Extract the (X, Y) coordinate from the center of the cell holding the provided text.  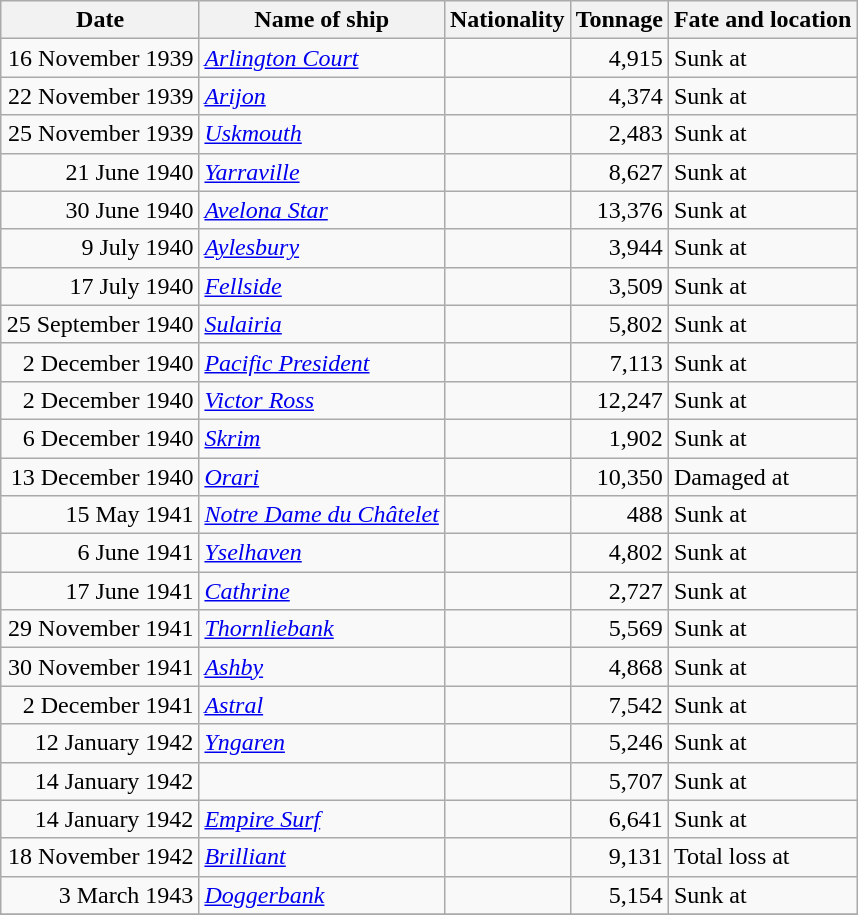
Date (100, 20)
Yselhaven (322, 553)
5,246 (619, 743)
Nationality (507, 20)
5,802 (619, 324)
Yngaren (322, 743)
5,154 (619, 895)
17 June 1941 (100, 591)
Arijon (322, 96)
Arlington Court (322, 58)
3,509 (619, 286)
Orari (322, 477)
7,113 (619, 362)
Notre Dame du Châtelet (322, 515)
8,627 (619, 172)
2,483 (619, 134)
Sulairia (322, 324)
Skrim (322, 438)
488 (619, 515)
2 December 1941 (100, 705)
Thornliebank (322, 629)
25 November 1939 (100, 134)
Uskmouth (322, 134)
Yarraville (322, 172)
13 December 1940 (100, 477)
Victor Ross (322, 400)
Empire Surf (322, 819)
Damaged at (762, 477)
12 January 1942 (100, 743)
1,902 (619, 438)
12,247 (619, 400)
18 November 1942 (100, 857)
3 March 1943 (100, 895)
4,374 (619, 96)
Total loss at (762, 857)
17 July 1940 (100, 286)
25 September 1940 (100, 324)
10,350 (619, 477)
5,569 (619, 629)
6 June 1941 (100, 553)
29 November 1941 (100, 629)
Aylesbury (322, 248)
5,707 (619, 781)
4,915 (619, 58)
13,376 (619, 210)
4,802 (619, 553)
Ashby (322, 667)
30 June 1940 (100, 210)
6,641 (619, 819)
7,542 (619, 705)
4,868 (619, 667)
Cathrine (322, 591)
15 May 1941 (100, 515)
21 June 1940 (100, 172)
Tonnage (619, 20)
Doggerbank (322, 895)
22 November 1939 (100, 96)
Name of ship (322, 20)
3,944 (619, 248)
2,727 (619, 591)
Brilliant (322, 857)
Astral (322, 705)
30 November 1941 (100, 667)
9 July 1940 (100, 248)
6 December 1940 (100, 438)
9,131 (619, 857)
Avelona Star (322, 210)
Pacific President (322, 362)
Fate and location (762, 20)
Fellside (322, 286)
16 November 1939 (100, 58)
